Pinpoint the cell where the given text exists, returning its [X, Y] midpoint coordinate. 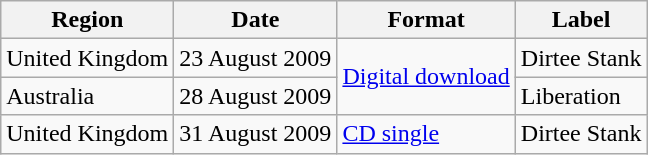
28 August 2009 [256, 96]
31 August 2009 [256, 134]
Digital download [426, 77]
Region [88, 20]
Format [426, 20]
CD single [426, 134]
Liberation [581, 96]
Australia [88, 96]
Label [581, 20]
23 August 2009 [256, 58]
Date [256, 20]
